Identify which cell holds the provided text, then report its (x, y) central coordinate. 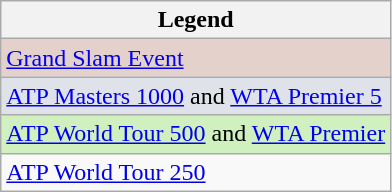
ATP World Tour 500 and WTA Premier (196, 134)
ATP Masters 1000 and WTA Premier 5 (196, 96)
ATP World Tour 250 (196, 172)
Legend (196, 20)
Grand Slam Event (196, 58)
